Locate the cell with the specified text and output its [X, Y] center coordinate. 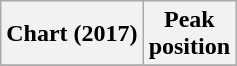
Peakposition [189, 34]
Chart (2017) [72, 34]
